Find where the given text appears and provide that cell's center as (X, Y) coordinate. 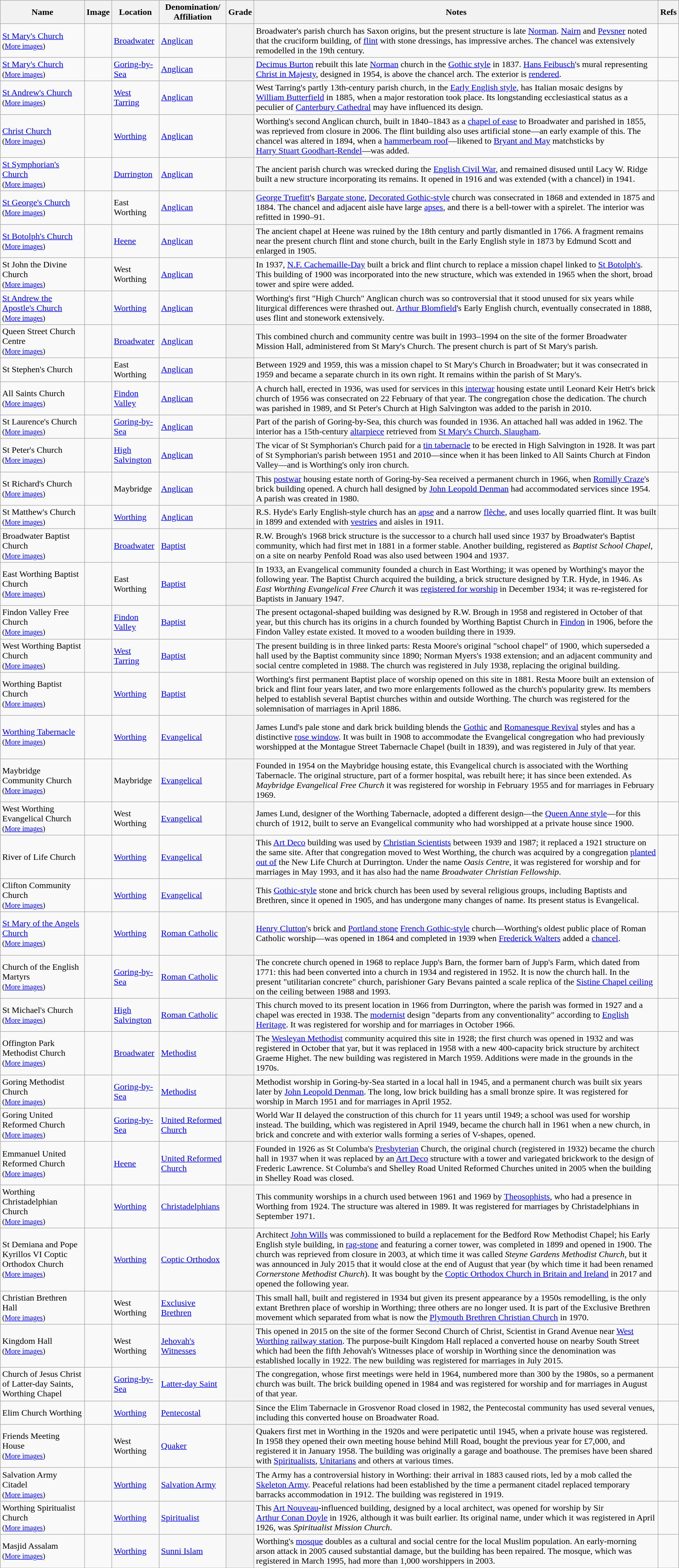
Image (98, 12)
Broadwater Baptist Church(More images) (42, 546)
Durrington (135, 174)
St Symphorian's Church(More images) (42, 174)
Jehovah's Witnesses (192, 1346)
Notes (456, 12)
Worthing Tabernacle(More images) (42, 737)
Clifton Community Church(More images) (42, 895)
Grade (240, 12)
Masjid Assalam(More images) (42, 1551)
Worthing Christadelphian Church(More images) (42, 1207)
St John the Divine Church(More images) (42, 274)
Location (135, 12)
St Mary of the Angels Church(More images) (42, 933)
Spiritualist (192, 1518)
Kingdom Hall(More images) (42, 1346)
Maybridge Community Church(More images) (42, 780)
Emmanuel United Reformed Church(More images) (42, 1163)
St Matthew's Church(More images) (42, 517)
Church of the English Martyrs(More images) (42, 977)
East Worthing Baptist Church(More images) (42, 584)
Coptic Orthodox (192, 1260)
Salvation Army Citadel(More images) (42, 1484)
West Worthing Evangelical Church(More images) (42, 818)
St Stephen's Church (42, 369)
St Peter's Church(More images) (42, 455)
Latter-day Saint (192, 1384)
Queen Street Church Centre(More images) (42, 341)
West Worthing Baptist Church(More images) (42, 656)
Worthing Spiritualist Church(More images) (42, 1518)
Church of Jesus Christ of Latter-day Saints, Worthing Chapel (42, 1384)
Findon Valley Free Church(More images) (42, 622)
Denomination/Affiliation (192, 12)
St Michael's Church(More images) (42, 1015)
Christian Brethren Hall(More images) (42, 1308)
Name (42, 12)
Christadelphians (192, 1207)
Pentecostal (192, 1413)
St George's Church(More images) (42, 208)
Sunni Islam (192, 1551)
Christ Church(More images) (42, 136)
Refs (668, 12)
St Laurence's Church(More images) (42, 427)
St Demiana and Pope Kyrillos VI Coptic Orthodox Church(More images) (42, 1260)
Quaker (192, 1446)
All Saints Church(More images) (42, 398)
Worthing Baptist Church(More images) (42, 694)
Exclusive Brethren (192, 1308)
Elim Church Worthing (42, 1413)
Offington Park Methodist Church(More images) (42, 1054)
St Andrew's Church(More images) (42, 98)
Goring United Reformed Church(More images) (42, 1125)
St Botolph's Church(More images) (42, 241)
Friends Meeting House(More images) (42, 1446)
Salvation Army (192, 1484)
River of Life Church (42, 857)
St Andrew the Apostle's Church(More images) (42, 308)
Goring Methodist Church(More images) (42, 1092)
St Richard's Church(More images) (42, 489)
